Search for the cell housing the specified text and yield its [X, Y] center coordinate. 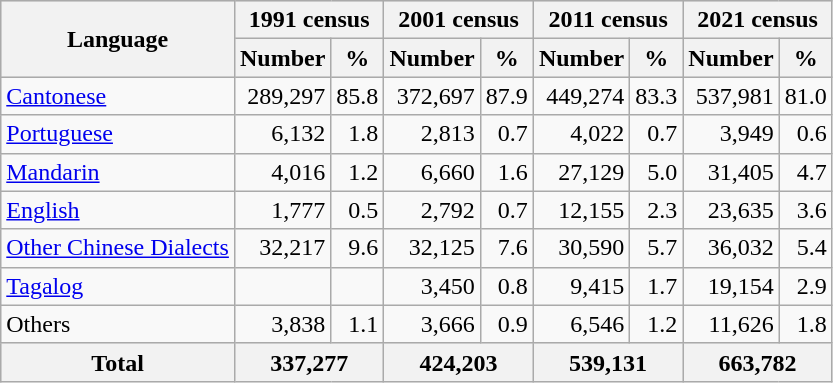
2001 census [458, 20]
3,666 [432, 324]
5.0 [656, 172]
Others [118, 324]
4,016 [282, 172]
6,132 [282, 134]
289,297 [282, 96]
11,626 [731, 324]
449,274 [581, 96]
9,415 [581, 286]
2,792 [432, 210]
Cantonese [118, 96]
Mandarin [118, 172]
3,450 [432, 286]
36,032 [731, 248]
539,131 [608, 362]
4.7 [806, 172]
3.6 [806, 210]
6,660 [432, 172]
32,125 [432, 248]
1.1 [358, 324]
6,546 [581, 324]
19,154 [731, 286]
30,590 [581, 248]
1,777 [282, 210]
Language [118, 39]
85.8 [358, 96]
337,277 [308, 362]
1.6 [506, 172]
81.0 [806, 96]
0.6 [806, 134]
424,203 [458, 362]
663,782 [758, 362]
0.5 [358, 210]
0.9 [506, 324]
2.3 [656, 210]
5.4 [806, 248]
23,635 [731, 210]
0.8 [506, 286]
Other Chinese Dialects [118, 248]
372,697 [432, 96]
5.7 [656, 248]
3,949 [731, 134]
Total [118, 362]
32,217 [282, 248]
3,838 [282, 324]
87.9 [506, 96]
9.6 [358, 248]
83.3 [656, 96]
537,981 [731, 96]
4,022 [581, 134]
2,813 [432, 134]
2021 census [758, 20]
English [118, 210]
31,405 [731, 172]
7.6 [506, 248]
2011 census [608, 20]
1991 census [308, 20]
Portuguese [118, 134]
1.7 [656, 286]
12,155 [581, 210]
27,129 [581, 172]
Tagalog [118, 286]
2.9 [806, 286]
